Provide the [x, y] coordinate of the cell's center where the given text is located.  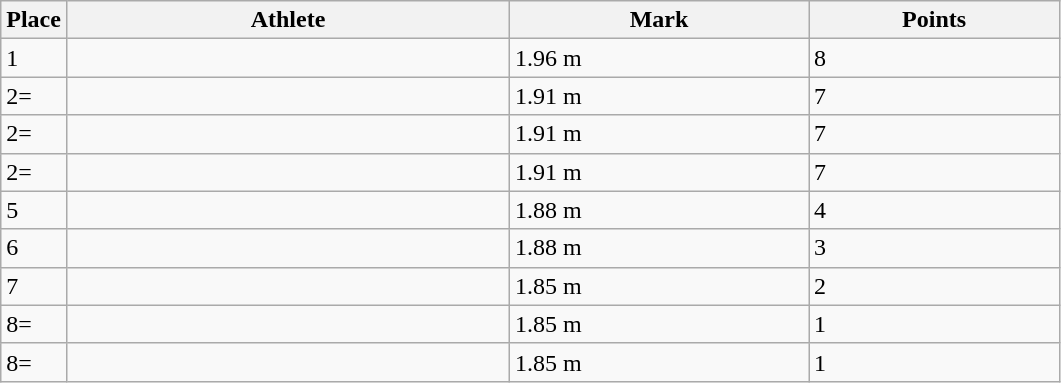
Athlete [288, 20]
6 [34, 248]
Place [34, 20]
4 [934, 210]
2 [934, 286]
Points [934, 20]
3 [934, 248]
5 [34, 210]
1.96 m [660, 58]
8 [934, 58]
Mark [660, 20]
